Find where the given text appears and provide that cell's center as (x, y) coordinate. 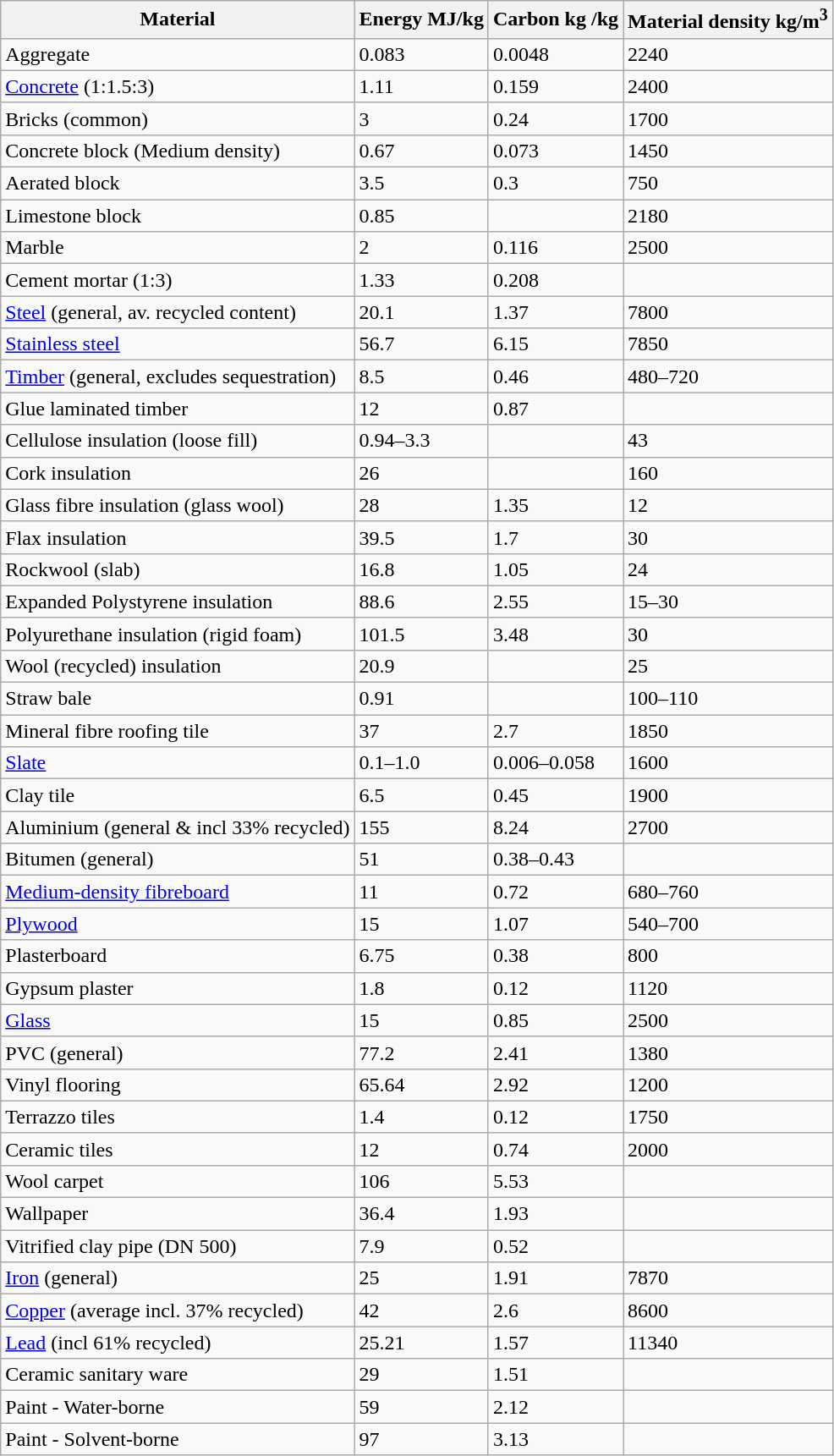
0.52 (555, 1246)
11340 (728, 1343)
28 (421, 505)
Polyurethane insulation (rigid foam) (178, 634)
6.15 (555, 344)
Cellulose insulation (loose fill) (178, 441)
Lead (incl 61% recycled) (178, 1343)
0.74 (555, 1149)
Paint - Water-borne (178, 1407)
88.6 (421, 602)
0.083 (421, 54)
39.5 (421, 537)
Concrete (1:1.5:3) (178, 86)
0.116 (555, 248)
1450 (728, 151)
24 (728, 569)
Aggregate (178, 54)
8600 (728, 1310)
Mineral fibre roofing tile (178, 731)
1.7 (555, 537)
0.45 (555, 795)
0.1–1.0 (421, 763)
Aluminium (general & incl 33% recycled) (178, 827)
Cork insulation (178, 473)
Aerated block (178, 184)
540–700 (728, 924)
56.7 (421, 344)
3.48 (555, 634)
1.35 (555, 505)
2 (421, 248)
16.8 (421, 569)
Glue laminated timber (178, 409)
100–110 (728, 699)
3.5 (421, 184)
3.13 (555, 1439)
106 (421, 1181)
Vitrified clay pipe (DN 500) (178, 1246)
Flax insulation (178, 537)
Wool carpet (178, 1181)
Material (178, 20)
77.2 (421, 1052)
3 (421, 118)
1120 (728, 988)
0.87 (555, 409)
680–760 (728, 892)
29 (421, 1375)
1.37 (555, 312)
7850 (728, 344)
Bricks (common) (178, 118)
8.24 (555, 827)
2.7 (555, 731)
0.0048 (555, 54)
8.5 (421, 376)
1380 (728, 1052)
37 (421, 731)
2.55 (555, 602)
Slate (178, 763)
0.3 (555, 184)
0.38 (555, 956)
Ceramic tiles (178, 1149)
0.46 (555, 376)
25.21 (421, 1343)
0.073 (555, 151)
Medium-density fibreboard (178, 892)
1200 (728, 1085)
97 (421, 1439)
1.33 (421, 280)
750 (728, 184)
1.91 (555, 1278)
101.5 (421, 634)
Plasterboard (178, 956)
Material density kg/m3 (728, 20)
2180 (728, 216)
Steel (general, av. recycled content) (178, 312)
Rockwool (slab) (178, 569)
Wool (recycled) insulation (178, 666)
0.94–3.3 (421, 441)
43 (728, 441)
42 (421, 1310)
15–30 (728, 602)
Terrazzo tiles (178, 1117)
0.159 (555, 86)
0.91 (421, 699)
1600 (728, 763)
Stainless steel (178, 344)
11 (421, 892)
20.9 (421, 666)
36.4 (421, 1214)
5.53 (555, 1181)
2700 (728, 827)
2400 (728, 86)
2.41 (555, 1052)
1.51 (555, 1375)
2.12 (555, 1407)
0.24 (555, 118)
Expanded Polystyrene insulation (178, 602)
7870 (728, 1278)
Copper (average incl. 37% recycled) (178, 1310)
Iron (general) (178, 1278)
Clay tile (178, 795)
Glass (178, 1020)
Vinyl flooring (178, 1085)
Glass fibre insulation (glass wool) (178, 505)
Energy MJ/kg (421, 20)
7800 (728, 312)
20.1 (421, 312)
Ceramic sanitary ware (178, 1375)
1850 (728, 731)
0.38–0.43 (555, 860)
2.92 (555, 1085)
Bitumen (general) (178, 860)
155 (421, 827)
800 (728, 956)
Cement mortar (1:3) (178, 280)
1.05 (555, 569)
59 (421, 1407)
Wallpaper (178, 1214)
1750 (728, 1117)
1.57 (555, 1343)
160 (728, 473)
Concrete block (Medium density) (178, 151)
0.67 (421, 151)
Timber (general, excludes sequestration) (178, 376)
Plywood (178, 924)
65.64 (421, 1085)
1900 (728, 795)
51 (421, 860)
26 (421, 473)
1.93 (555, 1214)
1700 (728, 118)
Straw bale (178, 699)
1.4 (421, 1117)
Limestone block (178, 216)
1.8 (421, 988)
PVC (general) (178, 1052)
0.72 (555, 892)
480–720 (728, 376)
Gypsum plaster (178, 988)
Paint - Solvent-borne (178, 1439)
Marble (178, 248)
1.11 (421, 86)
Carbon kg /kg (555, 20)
6.75 (421, 956)
1.07 (555, 924)
0.208 (555, 280)
0.006–0.058 (555, 763)
6.5 (421, 795)
2240 (728, 54)
2.6 (555, 1310)
2000 (728, 1149)
7.9 (421, 1246)
